For the text-containing cell, return its midpoint in (x, y) coordinate format. 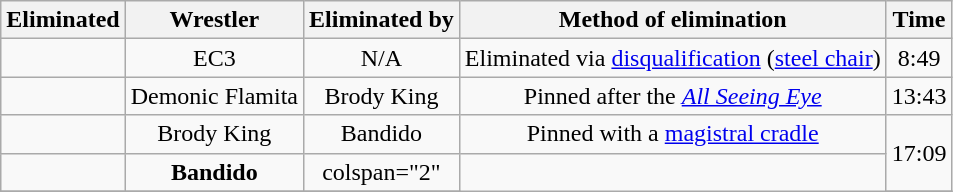
EC3 (214, 58)
N/A (382, 58)
Time (919, 20)
8:49 (919, 58)
Demonic Flamita (214, 96)
Method of elimination (672, 20)
Eliminated (63, 20)
Pinned with a magistral cradle (672, 134)
Wrestler (214, 20)
Eliminated via disqualification (steel chair) (672, 58)
13:43 (919, 96)
colspan="2" (382, 172)
Pinned after the All Seeing Eye (672, 96)
Eliminated by (382, 20)
17:09 (919, 153)
